Determine the (x, y) coordinate at the center of the cell enclosing the given text.  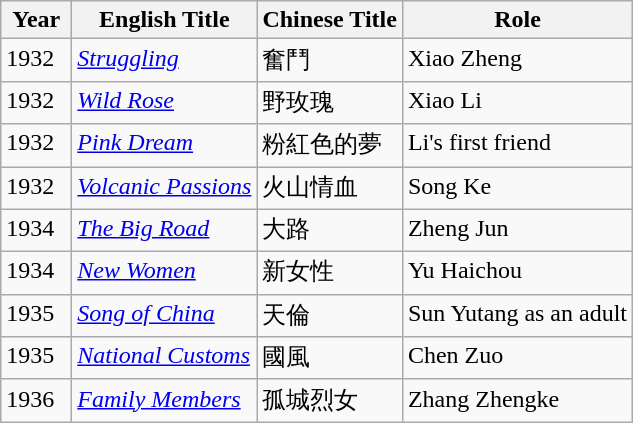
粉紅色的夢 (330, 146)
Sun Yutang as an adult (517, 316)
Volcanic Passions (164, 188)
火山情血 (330, 188)
Family Members (164, 400)
Song of China (164, 316)
Year (36, 20)
Song Ke (517, 188)
Zheng Jun (517, 230)
Xiao Zheng (517, 60)
The Big Road (164, 230)
English Title (164, 20)
Role (517, 20)
國風 (330, 358)
新女性 (330, 274)
New Women (164, 274)
Zhang Zhengke (517, 400)
孤城烈女 (330, 400)
野玫瑰 (330, 102)
Li's first friend (517, 146)
Chinese Title (330, 20)
Wild Rose (164, 102)
Chen Zuo (517, 358)
Xiao Li (517, 102)
1936 (36, 400)
大路 (330, 230)
Pink Dream (164, 146)
National Customs (164, 358)
Yu Haichou (517, 274)
奮鬥 (330, 60)
Struggling (164, 60)
天倫 (330, 316)
